Search for the cell housing the specified text and yield its (x, y) center coordinate. 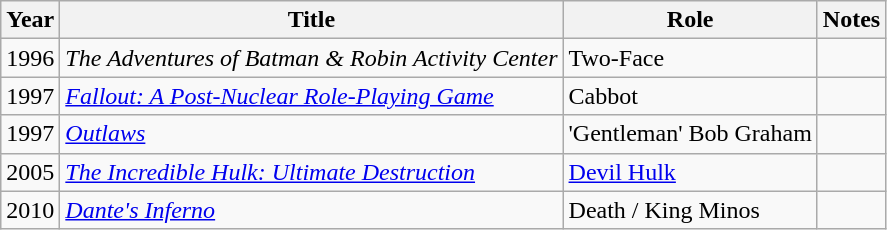
2010 (30, 210)
Devil Hulk (690, 172)
Title (312, 20)
Dante's Inferno (312, 210)
'Gentleman' Bob Graham (690, 134)
The Incredible Hulk: Ultimate Destruction (312, 172)
Year (30, 20)
Two-Face (690, 58)
Notes (851, 20)
1996 (30, 58)
Cabbot (690, 96)
Role (690, 20)
2005 (30, 172)
Fallout: A Post-Nuclear Role-Playing Game (312, 96)
Death / King Minos (690, 210)
Outlaws (312, 134)
The Adventures of Batman & Robin Activity Center (312, 58)
